Identify which cell holds the provided text, then report its [X, Y] central coordinate. 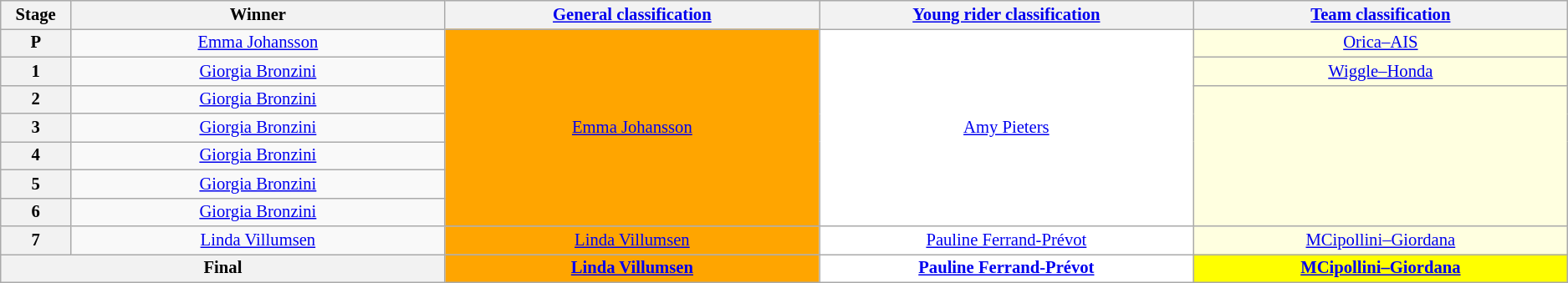
Wiggle–Honda [1381, 71]
4 [36, 155]
5 [36, 184]
Final [222, 268]
1 [36, 71]
Orica–AIS [1381, 43]
P [36, 43]
Team classification [1381, 14]
6 [36, 212]
Winner [258, 14]
7 [36, 240]
3 [36, 128]
Amy Pieters [1007, 127]
2 [36, 99]
Stage [36, 14]
General classification [632, 14]
Young rider classification [1007, 14]
